Provide the [X, Y] coordinate of the cell's center where the given text is located.  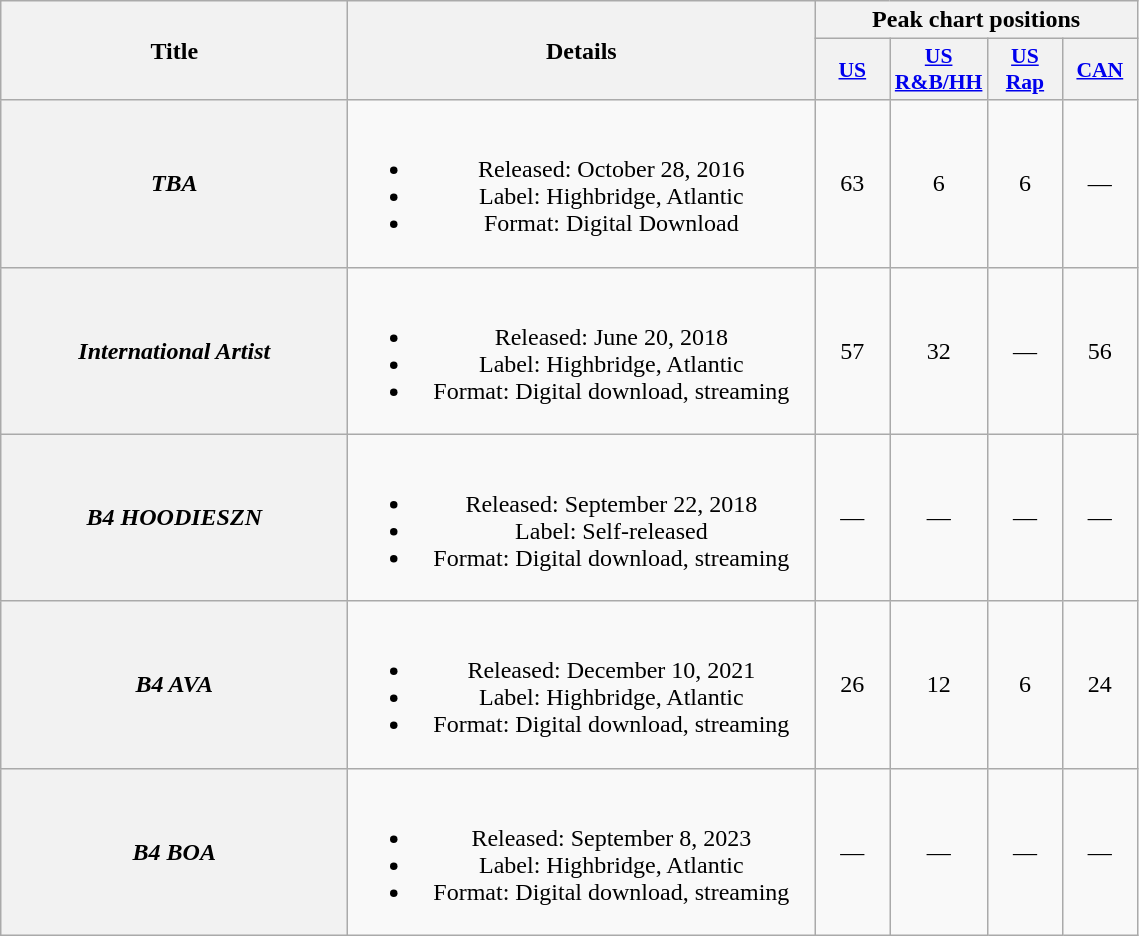
Title [174, 50]
57 [852, 350]
Released: December 10, 2021Label: Highbridge, AtlanticFormat: Digital download, streaming [582, 684]
Released: September 8, 2023Label: Highbridge, AtlanticFormat: Digital download, streaming [582, 852]
Released: October 28, 2016Label: Highbridge, AtlanticFormat: Digital Download [582, 184]
B4 AVA [174, 684]
International Artist [174, 350]
US R&B/HH [939, 70]
USRap [1024, 70]
63 [852, 184]
Peak chart positions [976, 20]
Released: June 20, 2018Label: Highbridge, AtlanticFormat: Digital download, streaming [582, 350]
32 [939, 350]
CAN [1100, 70]
56 [1100, 350]
24 [1100, 684]
26 [852, 684]
TBA [174, 184]
12 [939, 684]
Released: September 22, 2018Label: Self-releasedFormat: Digital download, streaming [582, 518]
B4 HOODIESZN [174, 518]
Details [582, 50]
B4 BOA [174, 852]
US [852, 70]
